Scan for the cell matching the given text and deliver its (X, Y) coordinate at center. 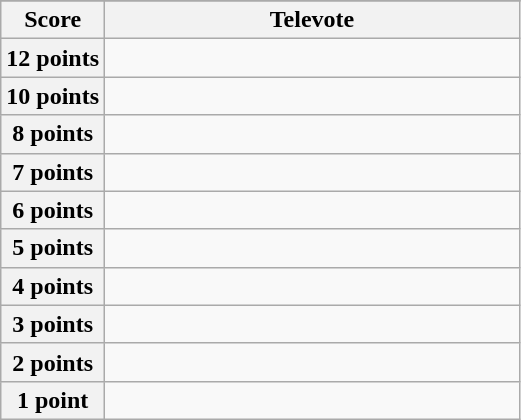
8 points (53, 134)
4 points (53, 286)
7 points (53, 172)
10 points (53, 96)
2 points (53, 362)
Televote (312, 20)
1 point (53, 400)
12 points (53, 58)
Score (53, 20)
5 points (53, 248)
3 points (53, 324)
6 points (53, 210)
